Return the [x, y] coordinate for the center point of the cell that contains the specified text.  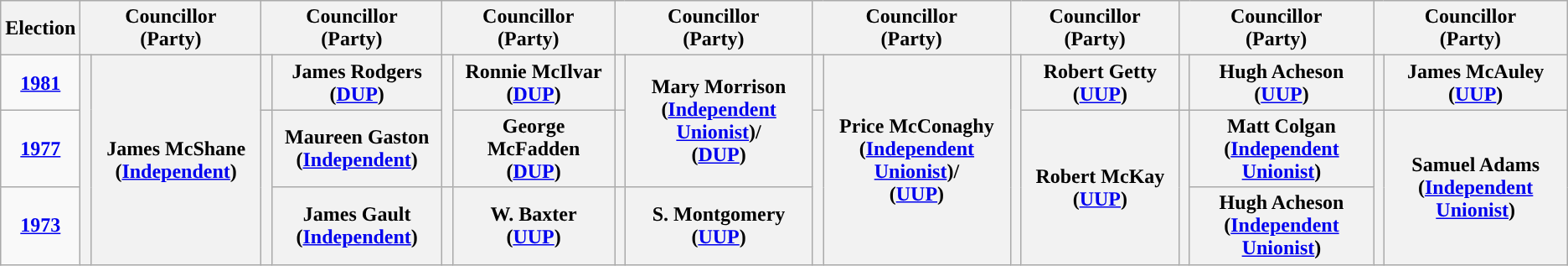
1981 [40, 82]
Mary Morrison (Independent Unionist)/ (DUP) [719, 121]
George McFadden (DUP) [533, 149]
James McAuley (UUP) [1476, 82]
Price McConaghy (Independent Unionist)/ (UUP) [917, 159]
James Gault (Independent) [357, 226]
Robert McKay (UUP) [1101, 187]
Maureen Gaston (Independent) [357, 149]
1977 [40, 149]
James Rodgers (DUP) [357, 82]
Robert Getty (UUP) [1101, 82]
Ronnie McIlvar (DUP) [533, 82]
Samuel Adams (Independent Unionist) [1476, 187]
James McShane (Independent) [176, 159]
S. Montgomery (UUP) [719, 226]
W. Baxter (UUP) [533, 226]
Election [40, 29]
Hugh Acheson (UUP) [1282, 82]
Hugh Acheson (Independent Unionist) [1282, 226]
1973 [40, 226]
Matt Colgan (Independent Unionist) [1282, 149]
